Return the (x, y) coordinate for the center point of the cell that contains the specified text.  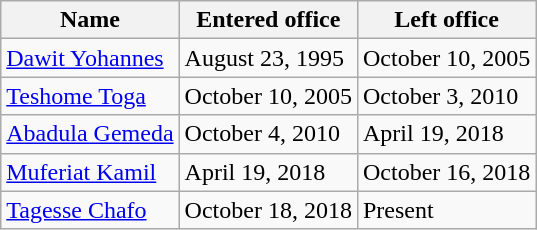
October 16, 2018 (446, 172)
October 4, 2010 (268, 134)
Dawit Yohannes (90, 58)
Name (90, 20)
Tagesse Chafo (90, 210)
Muferiat Kamil (90, 172)
Abadula Gemeda (90, 134)
Entered office (268, 20)
August 23, 1995 (268, 58)
October 18, 2018 (268, 210)
Teshome Toga (90, 96)
October 3, 2010 (446, 96)
Left office (446, 20)
Present (446, 210)
